Provide the (X, Y) coordinate of the cell's center where the given text is located.  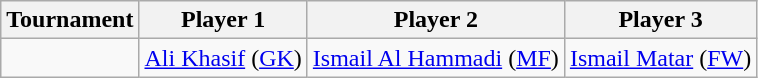
Player 2 (436, 20)
Ali Khasif (GK) (223, 58)
Player 3 (660, 20)
Ismail Matar (FW) (660, 58)
Ismail Al Hammadi (MF) (436, 58)
Player 1 (223, 20)
Tournament (70, 20)
